Search for the cell housing the specified text and yield its (X, Y) center coordinate. 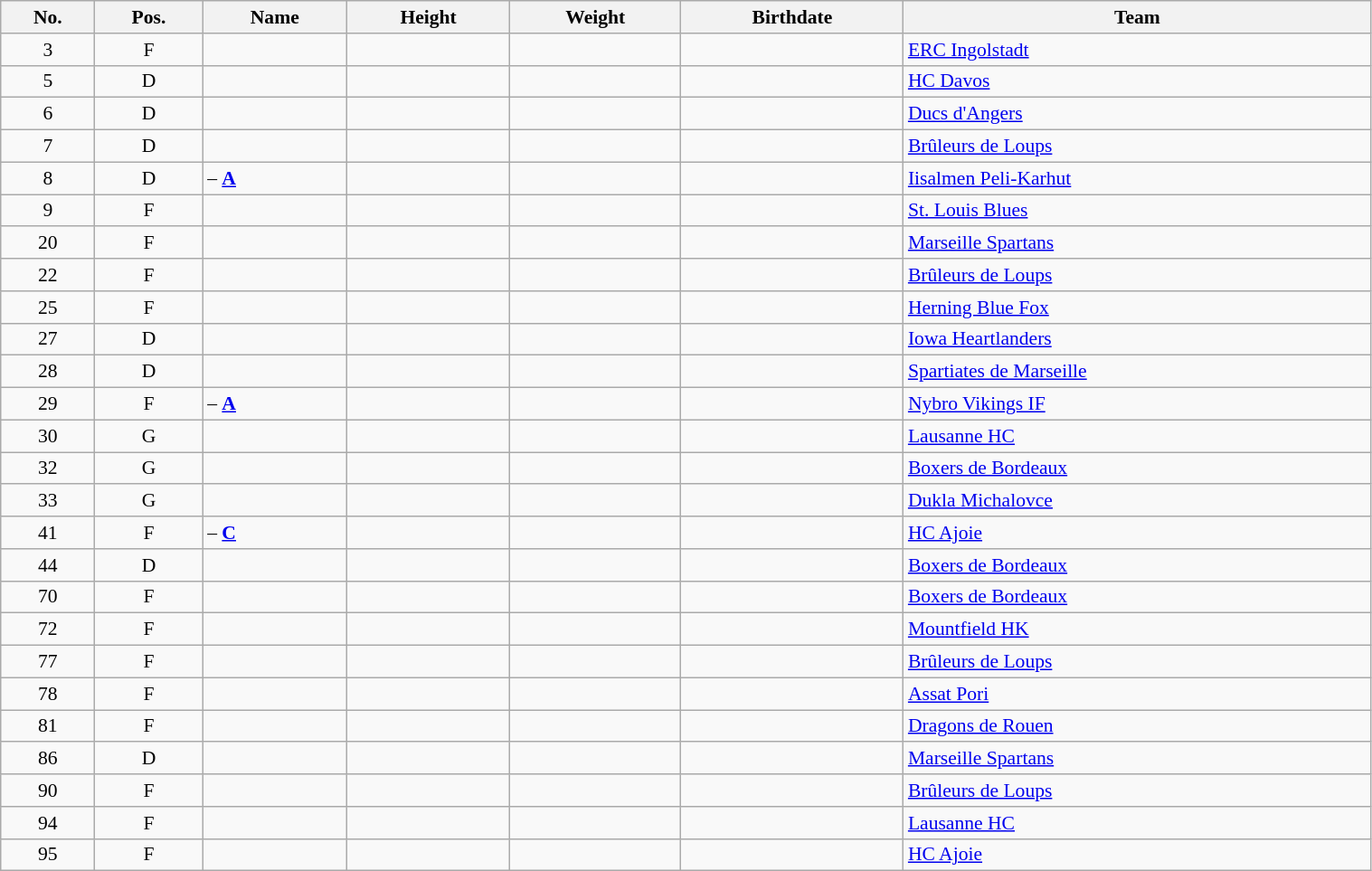
Nybro Vikings IF (1138, 404)
Mountfield HK (1138, 630)
ERC Ingolstadt (1138, 50)
72 (48, 630)
Pos. (148, 17)
HC Davos (1138, 81)
Iowa Heartlanders (1138, 339)
94 (48, 823)
7 (48, 147)
22 (48, 275)
Name (275, 17)
St. Louis Blues (1138, 211)
Herning Blue Fox (1138, 308)
25 (48, 308)
Dukla Michalovce (1138, 501)
20 (48, 243)
Dragons de Rouen (1138, 726)
44 (48, 565)
Iisalmen Peli-Karhut (1138, 178)
8 (48, 178)
Spartiates de Marseille (1138, 372)
32 (48, 469)
30 (48, 436)
Assat Pori (1138, 694)
Birthdate (792, 17)
Ducs d'Angers (1138, 114)
78 (48, 694)
Height (428, 17)
81 (48, 726)
Team (1138, 17)
86 (48, 759)
41 (48, 533)
95 (48, 855)
77 (48, 662)
90 (48, 791)
6 (48, 114)
– C (275, 533)
No. (48, 17)
70 (48, 597)
27 (48, 339)
3 (48, 50)
Weight (595, 17)
29 (48, 404)
9 (48, 211)
5 (48, 81)
33 (48, 501)
28 (48, 372)
